Scan for the cell matching the given text and deliver its (x, y) coordinate at center. 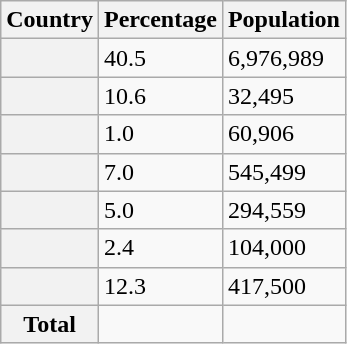
1.0 (160, 134)
12.3 (160, 286)
7.0 (160, 172)
40.5 (160, 58)
Percentage (160, 20)
417,500 (284, 286)
2.4 (160, 248)
Total (50, 324)
10.6 (160, 96)
545,499 (284, 172)
104,000 (284, 248)
5.0 (160, 210)
Population (284, 20)
32,495 (284, 96)
294,559 (284, 210)
60,906 (284, 134)
Country (50, 20)
6,976,989 (284, 58)
